Locate the cell with the specified text and output its [x, y] center coordinate. 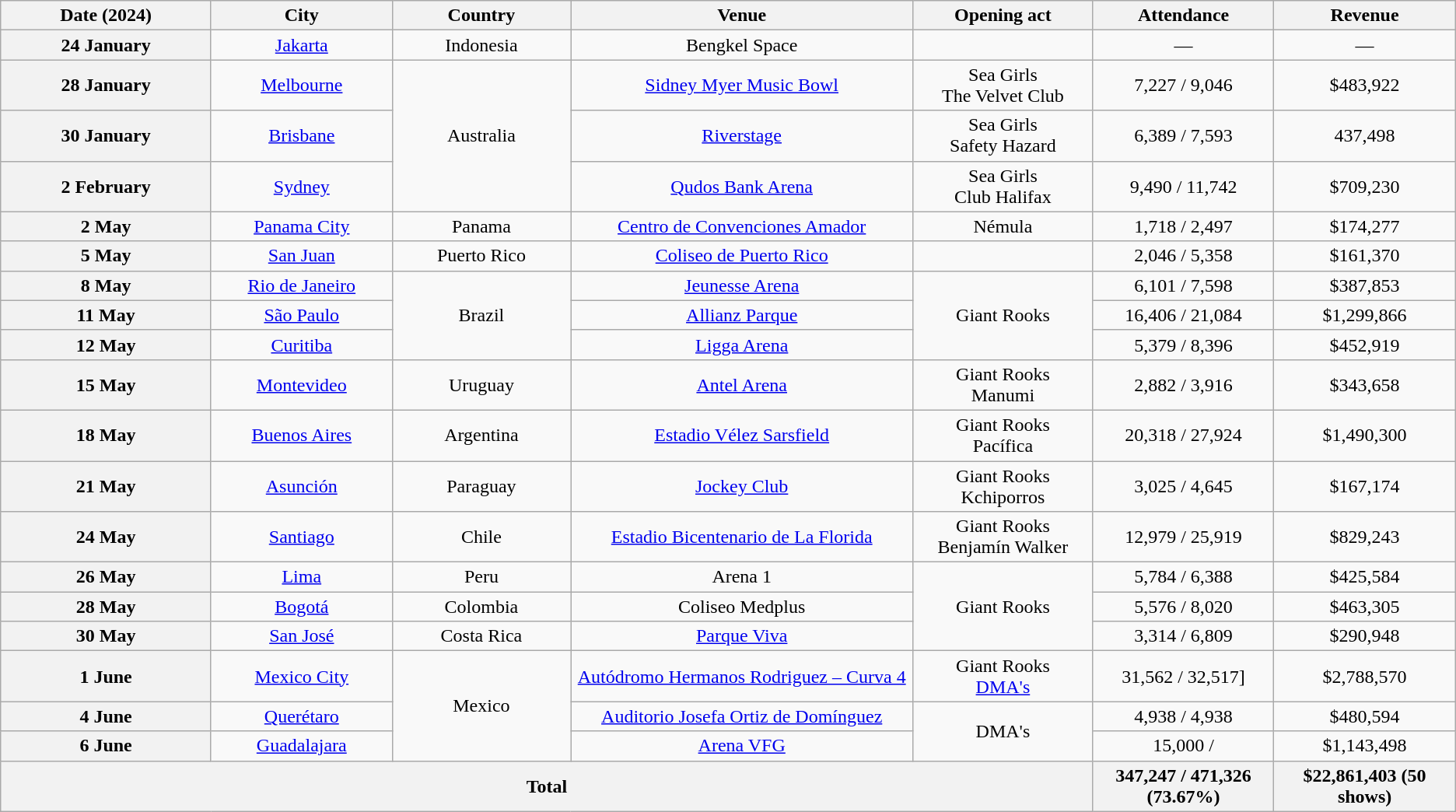
6 June [106, 746]
6,101 / 7,598 [1184, 285]
Autódromo Hermanos Rodriguez – Curva 4 [742, 677]
Bogotá [302, 607]
$22,861,403 (50 shows) [1364, 786]
8 May [106, 285]
Buenos Aires [302, 436]
Asunción [302, 485]
Mexico City [302, 677]
San José [302, 636]
Giant RooksPacífica [1003, 436]
$1,299,866 [1364, 315]
$167,174 [1364, 485]
Country [481, 16]
3,025 / 4,645 [1184, 485]
Brisbane [302, 135]
Indonesia [481, 45]
Sydney [302, 187]
4,938 / 4,938 [1184, 716]
Bengkel Space [742, 45]
Estadio Bicentenario de La Florida [742, 537]
Jakarta [302, 45]
Santiago [302, 537]
$387,853 [1364, 285]
Brazil [481, 315]
$709,230 [1364, 187]
12,979 / 25,919 [1184, 537]
São Paulo [302, 315]
5 May [106, 256]
2,046 / 5,358 [1184, 256]
Opening act [1003, 16]
Sea GirlsSafety Hazard [1003, 135]
$483,922 [1364, 86]
9,490 / 11,742 [1184, 187]
Qudos Bank Arena [742, 187]
5,784 / 6,388 [1184, 577]
Date (2024) [106, 16]
Revenue [1364, 16]
24 May [106, 537]
$2,788,570 [1364, 677]
$174,277 [1364, 226]
7,227 / 9,046 [1184, 86]
Estadio Vélez Sarsfield [742, 436]
Costa Rica [481, 636]
12 May [106, 345]
Lima [302, 577]
DMA's [1003, 731]
2 February [106, 187]
437,498 [1364, 135]
$452,919 [1364, 345]
18 May [106, 436]
City [302, 16]
11 May [106, 315]
Uruguay [481, 384]
16,406 / 21,084 [1184, 315]
Giant RooksDMA's [1003, 677]
Auditorio Josefa Ortiz de Domínguez [742, 716]
1,718 / 2,497 [1184, 226]
Sea GirlsThe Velvet Club [1003, 86]
5,379 / 8,396 [1184, 345]
Melbourne [302, 86]
5,576 / 8,020 [1184, 607]
28 May [106, 607]
San Juan [302, 256]
$480,594 [1364, 716]
Montevideo [302, 384]
Colombia [481, 607]
Guadalajara [302, 746]
Querétaro [302, 716]
Peru [481, 577]
28 January [106, 86]
Attendance [1184, 16]
Arena 1 [742, 577]
$1,490,300 [1364, 436]
21 May [106, 485]
15 May [106, 384]
$290,948 [1364, 636]
$425,584 [1364, 577]
Arena VFG [742, 746]
Mexico [481, 706]
Panama City [302, 226]
20,318 / 27,924 [1184, 436]
Antel Arena [742, 384]
Coliseo de Puerto Rico [742, 256]
Jockey Club [742, 485]
4 June [106, 716]
31,562 / 32,517] [1184, 677]
24 January [106, 45]
$1,143,498 [1364, 746]
$463,305 [1364, 607]
Argentina [481, 436]
Ligga Arena [742, 345]
2 May [106, 226]
6,389 / 7,593 [1184, 135]
Giant RooksKchiporros [1003, 485]
26 May [106, 577]
Parque Viva [742, 636]
347,247 / 471,326 (73.67%) [1184, 786]
Centro de Convenciones Amador [742, 226]
Némula [1003, 226]
Panama [481, 226]
$343,658 [1364, 384]
Allianz Parque [742, 315]
Sea GirlsClub Halifax [1003, 187]
Puerto Rico [481, 256]
15,000 / [1184, 746]
Total [547, 786]
Chile [481, 537]
Curitiba [302, 345]
30 May [106, 636]
30 January [106, 135]
Rio de Janeiro [302, 285]
1 June [106, 677]
Coliseo Medplus [742, 607]
Paraguay [481, 485]
$829,243 [1364, 537]
Sidney Myer Music Bowl [742, 86]
Australia [481, 135]
2,882 / 3,916 [1184, 384]
Giant RooksBenjamín Walker [1003, 537]
Venue [742, 16]
Jeunesse Arena [742, 285]
Riverstage [742, 135]
Giant RooksManumi [1003, 384]
3,314 / 6,809 [1184, 636]
$161,370 [1364, 256]
